Find where the given text appears and provide that cell's center as (X, Y) coordinate. 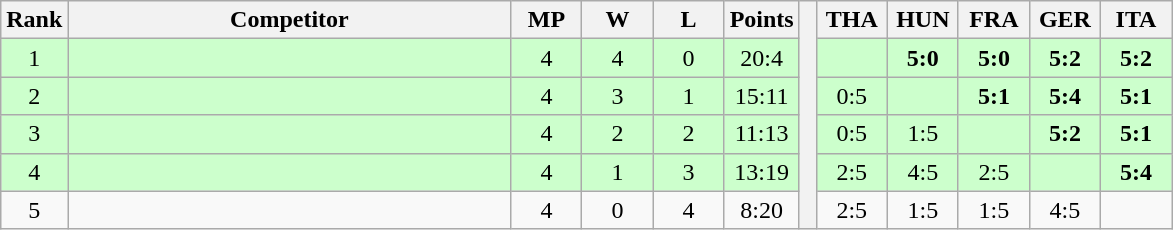
Points (762, 20)
13:19 (762, 172)
HUN (922, 20)
FRA (994, 20)
8:20 (762, 210)
20:4 (762, 58)
ITA (1136, 20)
MP (546, 20)
Competitor (290, 20)
5 (34, 210)
L (688, 20)
Rank (34, 20)
THA (852, 20)
GER (1064, 20)
W (618, 20)
15:11 (762, 96)
11:13 (762, 134)
